Output the (X, Y) coordinate of the center of the cell containing the given text.  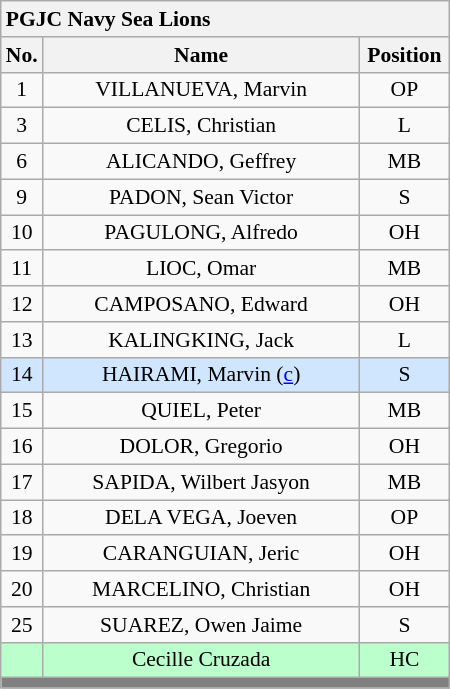
20 (22, 589)
13 (22, 340)
PADON, Sean Victor (202, 197)
14 (22, 375)
1 (22, 90)
17 (22, 482)
12 (22, 304)
LIOC, Omar (202, 269)
6 (22, 162)
9 (22, 197)
18 (22, 518)
16 (22, 447)
HAIRAMI, Marvin (c) (202, 375)
19 (22, 554)
Cecille Cruzada (202, 660)
3 (22, 126)
CELIS, Christian (202, 126)
Name (202, 55)
CAMPOSANO, Edward (202, 304)
PGJC Navy Sea Lions (225, 19)
QUIEL, Peter (202, 411)
KALINGKING, Jack (202, 340)
VILLANUEVA, Marvin (202, 90)
SAPIDA, Wilbert Jasyon (202, 482)
PAGULONG, Alfredo (202, 233)
DOLOR, Gregorio (202, 447)
MARCELINO, Christian (202, 589)
25 (22, 625)
15 (22, 411)
DELA VEGA, Joeven (202, 518)
SUAREZ, Owen Jaime (202, 625)
CARANGUIAN, Jeric (202, 554)
No. (22, 55)
ALICANDO, Geffrey (202, 162)
11 (22, 269)
HC (405, 660)
Position (405, 55)
10 (22, 233)
